Extract the (x, y) coordinate from the center of the cell holding the provided text.  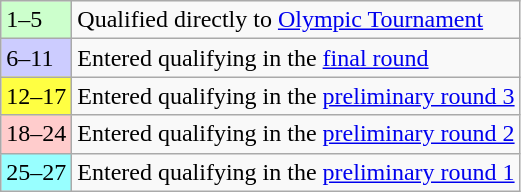
18–24 (36, 134)
6–11 (36, 58)
1–5 (36, 20)
Entered qualifying in the preliminary round 2 (296, 134)
Qualified directly to Olympic Tournament (296, 20)
12–17 (36, 96)
Entered qualifying in the preliminary round 3 (296, 96)
25–27 (36, 172)
Entered qualifying in the final round (296, 58)
Entered qualifying in the preliminary round 1 (296, 172)
